Return the [x, y] coordinate for the center point of the cell that contains the specified text.  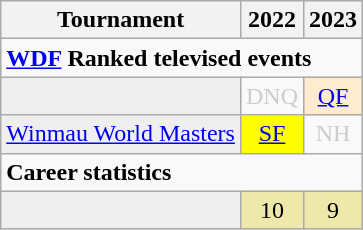
9 [334, 210]
2022 [272, 20]
10 [272, 210]
QF [334, 96]
2023 [334, 20]
Winmau World Masters [121, 134]
Career statistics [182, 172]
NH [334, 134]
Tournament [121, 20]
WDF Ranked televised events [182, 58]
SF [272, 134]
DNQ [272, 96]
